From the cell containing the given text, extract its center point as (x, y) coordinate. 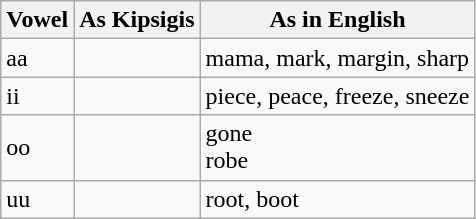
Vowel (38, 20)
root, boot (338, 199)
As in English (338, 20)
aa (38, 58)
As Kipsigis (137, 20)
gonerobe (338, 148)
oo (38, 148)
uu (38, 199)
ii (38, 96)
mama, mark, margin, sharp (338, 58)
piece, peace, freeze, sneeze (338, 96)
